Detect which cell encompasses the target text, then output its [X, Y] center coordinate. 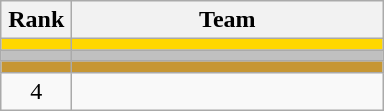
Rank [36, 20]
Team [228, 20]
4 [36, 91]
